For the text-containing cell, return its midpoint in [x, y] coordinate format. 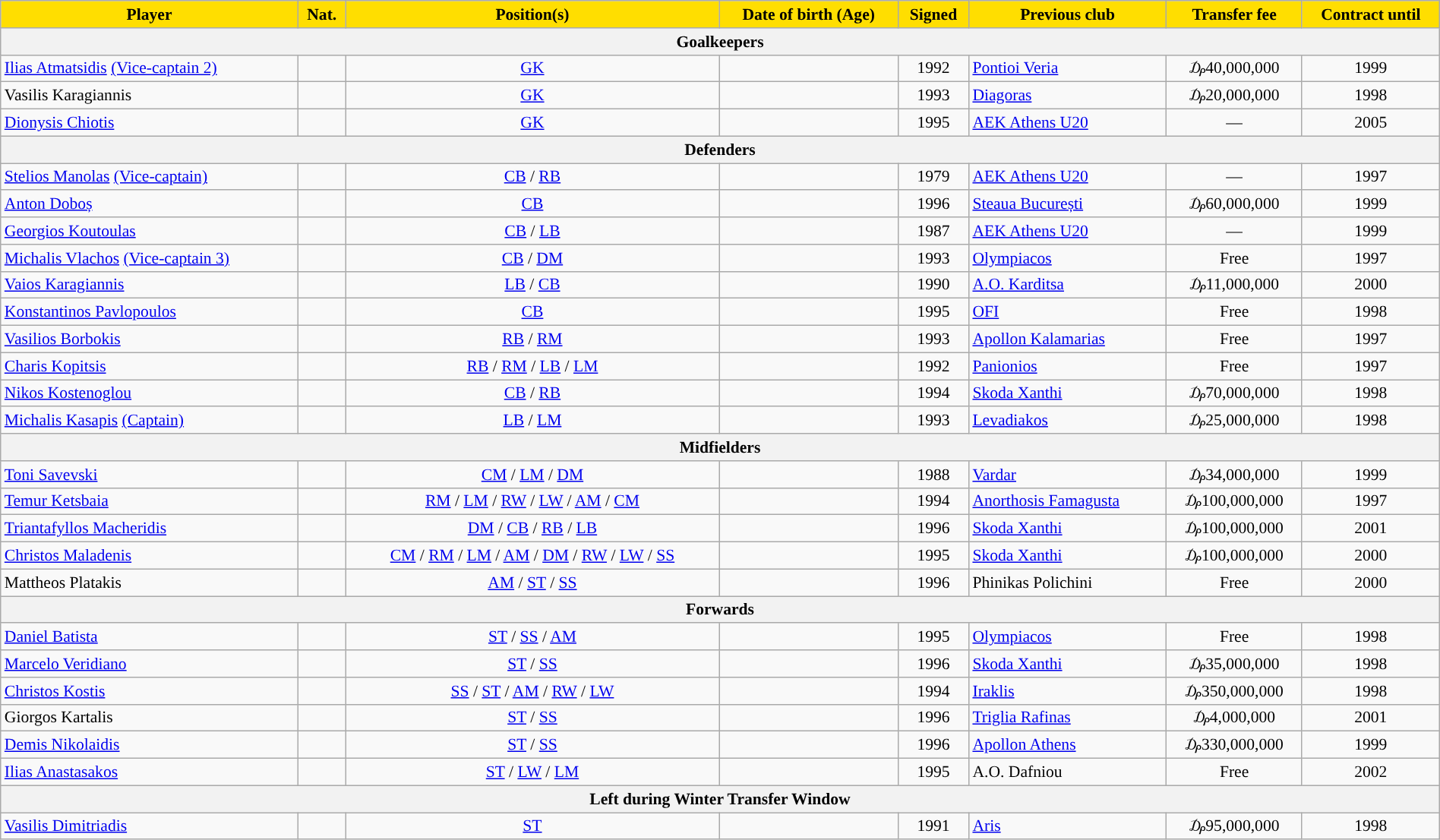
Marcelo Veridiano [150, 664]
₯20,000,000 [1234, 96]
₯330,000,000 [1234, 745]
Stelios Manolas (Vice-captain) [150, 177]
₯25,000,000 [1234, 421]
Left during Winter Transfer Window [720, 799]
RB / RM [532, 339]
₯4,000,000 [1234, 718]
Giorgos Kartalis [150, 718]
1991 [934, 826]
Vasilios Borbokis [150, 339]
RM / LM / RW / LW / AM / CM [532, 501]
ST / LW / LM [532, 772]
SS / ST / AM / RW / LW [532, 691]
Anton Doboș [150, 204]
Transfer fee [1234, 14]
CM / LM / DM [532, 475]
Konstantinos Pavlopoulos [150, 312]
1990 [934, 285]
1988 [934, 475]
Aris [1067, 826]
₯70,000,000 [1234, 393]
2002 [1370, 772]
Diagoras [1067, 96]
Toni Savevski [150, 475]
Iraklis [1067, 691]
A.O. Dafniou [1067, 772]
2005 [1370, 123]
Nat. [322, 14]
Vardar [1067, 475]
Vasilis Dimitriadis [150, 826]
Defenders [720, 150]
Michalis Kasapis (Captain) [150, 421]
Goalkeepers [720, 42]
1987 [934, 231]
ST / SS / AM [532, 637]
Anorthosis Famagusta [1067, 501]
Ilias Anastasakos [150, 772]
RB / RM / LB / LM [532, 366]
Dionysis Chiotis [150, 123]
₯350,000,000 [1234, 691]
Contract until [1370, 14]
1979 [934, 177]
Panionios [1067, 366]
Temur Ketsbaia [150, 501]
₯60,000,000 [1234, 204]
Player [150, 14]
Demis Nikolaidis [150, 745]
Triantafyllos Macheridis [150, 529]
Midfielders [720, 447]
Apollon Athens [1067, 745]
Apollon Kalamarias [1067, 339]
Pontioi Veria [1067, 68]
Mattheos Platakis [150, 583]
Georgios Koutoulas [150, 231]
Date of birth (Age) [809, 14]
LB / CB [532, 285]
Daniel Batista [150, 637]
ST [532, 826]
LB / LM [532, 421]
Previous club [1067, 14]
CB / LB [532, 231]
₯40,000,000 [1234, 68]
₯95,000,000 [1234, 826]
CB / DM [532, 258]
Christos Maladenis [150, 556]
DM / CB / RB / LB [532, 529]
A.O. Karditsa [1067, 285]
Christos Kostis [150, 691]
Position(s) [532, 14]
Ilias Atmatsidis (Vice-captain 2) [150, 68]
₯34,000,000 [1234, 475]
Steaua București [1067, 204]
Michalis Vlachos (Vice-captain 3) [150, 258]
Vaios Karagiannis [150, 285]
Forwards [720, 610]
Levadiakos [1067, 421]
Charis Kopitsis [150, 366]
Nikos Kostenoglou [150, 393]
AM / ST / SS [532, 583]
₯35,000,000 [1234, 664]
Vasilis Karagiannis [150, 96]
OFI [1067, 312]
Triglia Rafinas [1067, 718]
Phinikas Polichini [1067, 583]
₯11,000,000 [1234, 285]
CM / RM / LM / AM / DM / RW / LW / SS [532, 556]
Signed [934, 14]
